Pinpoint the cell where the given text exists, returning its (x, y) midpoint coordinate. 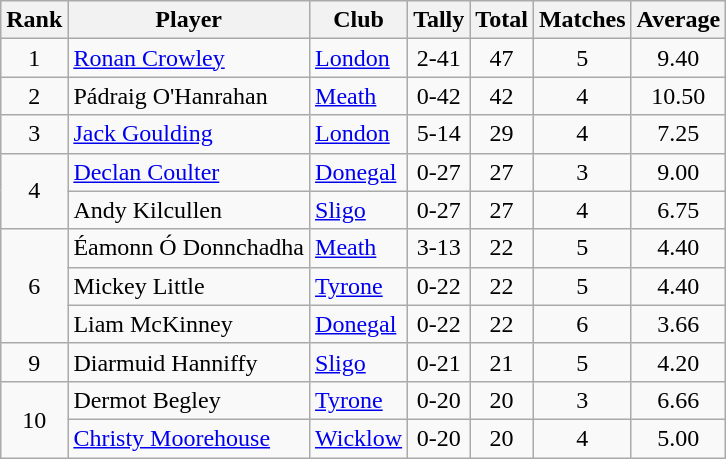
6.66 (678, 400)
3-13 (439, 248)
42 (502, 96)
7.25 (678, 134)
3.66 (678, 324)
Declan Coulter (189, 172)
47 (502, 58)
21 (502, 362)
Éamonn Ó Donnchadha (189, 248)
Club (359, 20)
2-41 (439, 58)
Average (678, 20)
Ronan Crowley (189, 58)
0-21 (439, 362)
5-14 (439, 134)
10 (34, 419)
9.40 (678, 58)
Tally (439, 20)
Rank (34, 20)
Jack Goulding (189, 134)
9.00 (678, 172)
5.00 (678, 438)
1 (34, 58)
2 (34, 96)
Player (189, 20)
6.75 (678, 210)
Pádraig O'Hanrahan (189, 96)
4.20 (678, 362)
Diarmuid Hanniffy (189, 362)
9 (34, 362)
Christy Moorehouse (189, 438)
10.50 (678, 96)
Dermot Begley (189, 400)
0-42 (439, 96)
Andy Kilcullen (189, 210)
Total (502, 20)
Wicklow (359, 438)
Matches (582, 20)
Liam McKinney (189, 324)
Mickey Little (189, 286)
29 (502, 134)
